Capture the cell that displays the provided text and extract its (x, y) central coordinate. 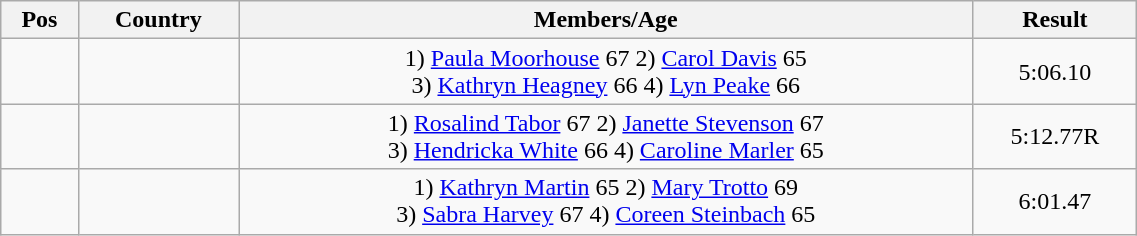
Result (1055, 20)
1) Paula Moorhouse 67 2) Carol Davis 653) Kathryn Heagney 66 4) Lyn Peake 66 (606, 72)
1) Kathryn Martin 65 2) Mary Trotto 693) Sabra Harvey 67 4) Coreen Steinbach 65 (606, 202)
6:01.47 (1055, 202)
1) Rosalind Tabor 67 2) Janette Stevenson 673) Hendricka White 66 4) Caroline Marler 65 (606, 136)
5:12.77R (1055, 136)
5:06.10 (1055, 72)
Country (158, 20)
Members/Age (606, 20)
Pos (40, 20)
